Pinpoint the cell where the given text exists, returning its (x, y) midpoint coordinate. 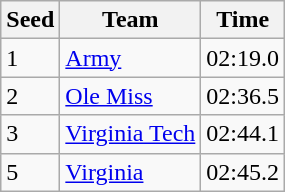
Virginia (130, 172)
Ole Miss (130, 96)
02:44.1 (243, 134)
Virginia Tech (130, 134)
5 (30, 172)
3 (30, 134)
02:36.5 (243, 96)
Seed (30, 20)
Army (130, 58)
Team (130, 20)
2 (30, 96)
Time (243, 20)
02:19.0 (243, 58)
1 (30, 58)
02:45.2 (243, 172)
